Determine the [x, y] coordinate at the center of the cell enclosing the given text.  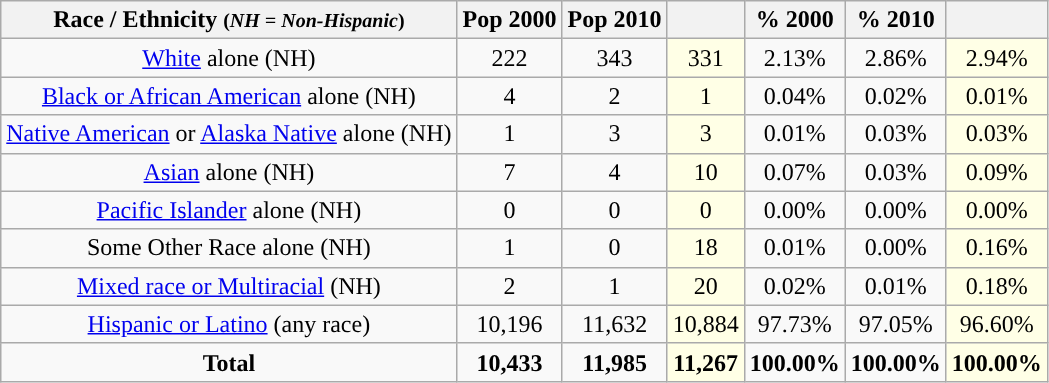
0.18% [996, 286]
96.60% [996, 324]
Asian alone (NH) [229, 172]
11,632 [614, 324]
11,267 [706, 362]
11,985 [614, 362]
Some Other Race alone (NH) [229, 248]
7 [510, 172]
2.13% [794, 58]
2.86% [896, 58]
10,196 [510, 324]
Total [229, 362]
Black or African American alone (NH) [229, 96]
% 2010 [896, 20]
222 [510, 58]
Pop 2010 [614, 20]
Race / Ethnicity (NH = Non-Hispanic) [229, 20]
Pop 2000 [510, 20]
18 [706, 248]
10,884 [706, 324]
331 [706, 58]
0.09% [996, 172]
Mixed race or Multiracial (NH) [229, 286]
343 [614, 58]
0.07% [794, 172]
97.73% [794, 324]
% 2000 [794, 20]
20 [706, 286]
0.16% [996, 248]
0.04% [794, 96]
Pacific Islander alone (NH) [229, 210]
Native American or Alaska Native alone (NH) [229, 134]
97.05% [896, 324]
10 [706, 172]
10,433 [510, 362]
Hispanic or Latino (any race) [229, 324]
2.94% [996, 58]
White alone (NH) [229, 58]
